Locate the cell with the specified text and output its [X, Y] center coordinate. 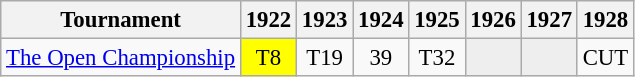
1928 [605, 20]
1923 [325, 20]
The Open Championship [121, 58]
1925 [437, 20]
CUT [605, 58]
1927 [549, 20]
1924 [381, 20]
T8 [268, 58]
39 [381, 58]
Tournament [121, 20]
1922 [268, 20]
T19 [325, 58]
T32 [437, 58]
1926 [493, 20]
